Output the (x, y) coordinate of the center of the cell containing the given text.  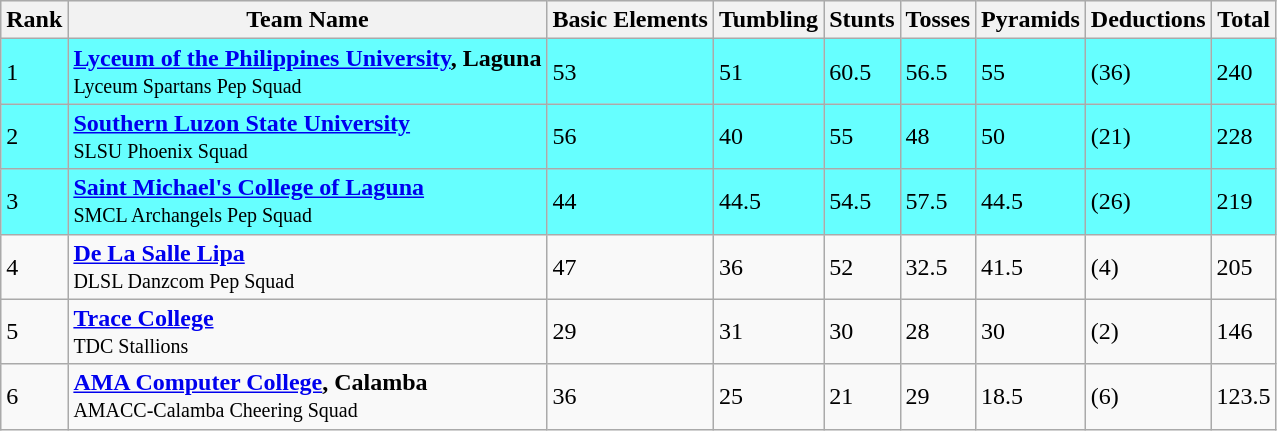
Tumbling (768, 20)
(26) (1148, 202)
Total (1244, 20)
50 (1031, 136)
32.5 (938, 266)
Pyramids (1031, 20)
28 (938, 332)
Basic Elements (630, 20)
44 (630, 202)
(6) (1148, 396)
21 (862, 396)
205 (1244, 266)
48 (938, 136)
6 (34, 396)
(36) (1148, 72)
31 (768, 332)
Lyceum of the Philippines University, Laguna Lyceum Spartans Pep Squad (308, 72)
25 (768, 396)
57.5 (938, 202)
Rank (34, 20)
18.5 (1031, 396)
228 (1244, 136)
146 (1244, 332)
219 (1244, 202)
40 (768, 136)
56.5 (938, 72)
Saint Michael's College of Laguna SMCL Archangels Pep Squad (308, 202)
(2) (1148, 332)
41.5 (1031, 266)
53 (630, 72)
5 (34, 332)
56 (630, 136)
52 (862, 266)
4 (34, 266)
AMA Computer College, Calamba AMACC-Calamba Cheering Squad (308, 396)
54.5 (862, 202)
240 (1244, 72)
(4) (1148, 266)
51 (768, 72)
Southern Luzon State University SLSU Phoenix Squad (308, 136)
Stunts (862, 20)
3 (34, 202)
Tosses (938, 20)
Trace College TDC Stallions (308, 332)
1 (34, 72)
2 (34, 136)
Team Name (308, 20)
47 (630, 266)
(21) (1148, 136)
123.5 (1244, 396)
De La Salle Lipa DLSL Danzcom Pep Squad (308, 266)
Deductions (1148, 20)
60.5 (862, 72)
